Determine the [x, y] coordinate at the center of the cell enclosing the given text.  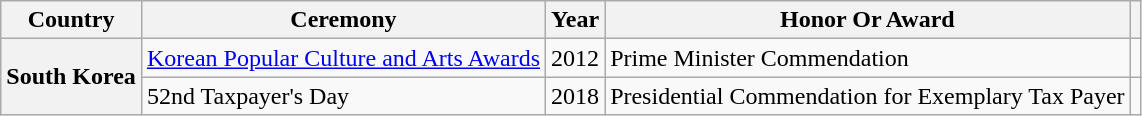
Honor Or Award [868, 20]
South Korea [72, 77]
Year [576, 20]
Prime Minister Commendation [868, 58]
52nd Taxpayer's Day [343, 96]
Korean Popular Culture and Arts Awards [343, 58]
Presidential Commendation for Exemplary Tax Payer [868, 96]
2018 [576, 96]
2012 [576, 58]
Ceremony [343, 20]
Country [72, 20]
